Return [x, y] of the center of cell containing provided text 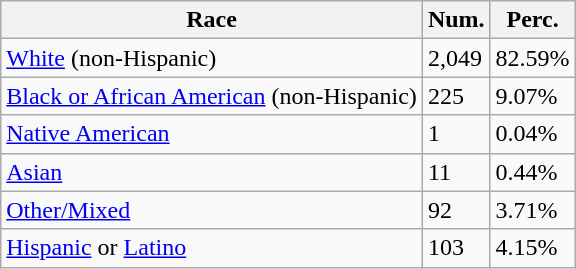
225 [456, 96]
Other/Mixed [212, 210]
2,049 [456, 58]
82.59% [532, 58]
1 [456, 134]
Hispanic or Latino [212, 248]
Race [212, 20]
92 [456, 210]
9.07% [532, 96]
Native American [212, 134]
Black or African American (non-Hispanic) [212, 96]
White (non-Hispanic) [212, 58]
0.44% [532, 172]
Perc. [532, 20]
4.15% [532, 248]
0.04% [532, 134]
Num. [456, 20]
11 [456, 172]
103 [456, 248]
Asian [212, 172]
3.71% [532, 210]
